Locate the cell with the specified text and output its (x, y) center coordinate. 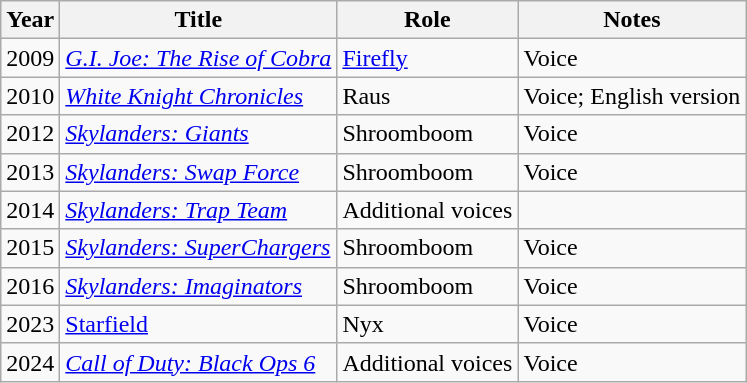
Skylanders: Swap Force (198, 172)
Raus (428, 96)
2010 (30, 96)
2023 (30, 324)
Notes (632, 20)
2016 (30, 286)
2012 (30, 134)
Skylanders: Trap Team (198, 210)
Skylanders: Imaginators (198, 286)
2024 (30, 362)
Firefly (428, 58)
White Knight Chronicles (198, 96)
2013 (30, 172)
Skylanders: Giants (198, 134)
Starfield (198, 324)
2014 (30, 210)
Skylanders: SuperChargers (198, 248)
Title (198, 20)
Call of Duty: Black Ops 6 (198, 362)
Role (428, 20)
G.I. Joe: The Rise of Cobra (198, 58)
Voice; English version (632, 96)
Year (30, 20)
Nyx (428, 324)
2015 (30, 248)
2009 (30, 58)
